Determine the (X, Y) coordinate at the center of the cell enclosing the given text.  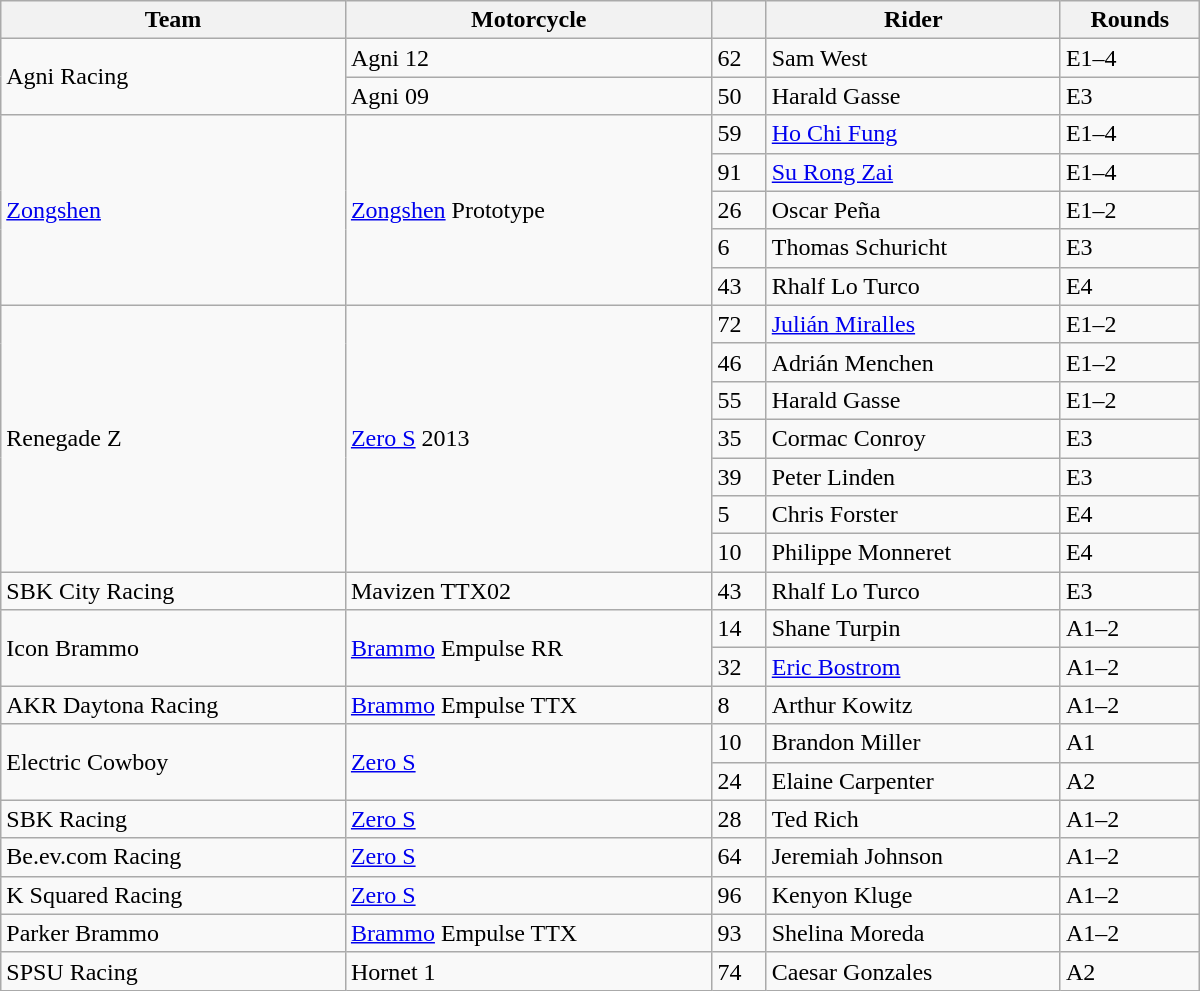
Parker Brammo (174, 933)
Thomas Schuricht (913, 248)
Team (174, 20)
14 (739, 629)
Peter Linden (913, 477)
Adrián Menchen (913, 362)
5 (739, 515)
35 (739, 438)
Brandon Miller (913, 743)
Icon Brammo (174, 648)
59 (739, 134)
46 (739, 362)
24 (739, 781)
64 (739, 857)
96 (739, 895)
Eric Bostrom (913, 667)
Chris Forster (913, 515)
Shelina Moreda (913, 933)
Motorcycle (528, 20)
SPSU Racing (174, 971)
Ho Chi Fung (913, 134)
Sam West (913, 58)
Zero S 2013 (528, 438)
Jeremiah Johnson (913, 857)
Agni 09 (528, 96)
6 (739, 248)
AKR Daytona Racing (174, 705)
K Squared Racing (174, 895)
32 (739, 667)
93 (739, 933)
Elaine Carpenter (913, 781)
Hornet 1 (528, 971)
28 (739, 819)
55 (739, 400)
Agni Racing (174, 77)
Julián Miralles (913, 324)
Kenyon Kluge (913, 895)
Su Rong Zai (913, 172)
Arthur Kowitz (913, 705)
Be.ev.com Racing (174, 857)
62 (739, 58)
91 (739, 172)
Oscar Peña (913, 210)
8 (739, 705)
Zongshen (174, 210)
Brammo Empulse RR (528, 648)
Agni 12 (528, 58)
Electric Cowboy (174, 762)
72 (739, 324)
Rider (913, 20)
Shane Turpin (913, 629)
50 (739, 96)
Renegade Z (174, 438)
Cormac Conroy (913, 438)
SBK City Racing (174, 591)
SBK Racing (174, 819)
39 (739, 477)
Rounds (1130, 20)
Ted Rich (913, 819)
A1 (1130, 743)
Zongshen Prototype (528, 210)
Caesar Gonzales (913, 971)
Mavizen TTX02 (528, 591)
74 (739, 971)
Philippe Monneret (913, 553)
26 (739, 210)
